From the cell containing the given text, extract its center point as [X, Y] coordinate. 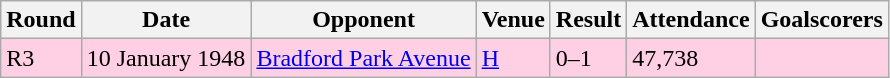
Date [166, 20]
Round [41, 20]
Opponent [364, 20]
0–1 [588, 58]
H [513, 58]
Goalscorers [822, 20]
Bradford Park Avenue [364, 58]
Result [588, 20]
Attendance [691, 20]
10 January 1948 [166, 58]
47,738 [691, 58]
Venue [513, 20]
R3 [41, 58]
